Return (X, Y) of the center of cell containing provided text 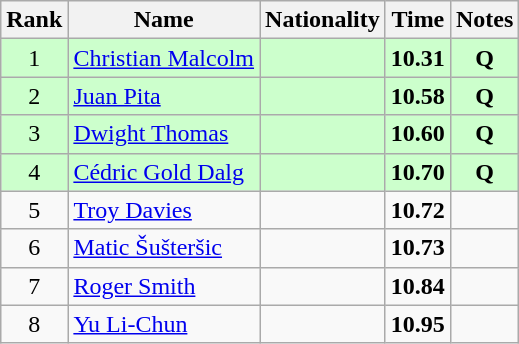
10.70 (418, 172)
Roger Smith (164, 286)
Christian Malcolm (164, 58)
10.72 (418, 210)
6 (34, 248)
10.95 (418, 324)
Cédric Gold Dalg (164, 172)
1 (34, 58)
Juan Pita (164, 96)
10.73 (418, 248)
Notes (484, 20)
8 (34, 324)
10.31 (418, 58)
10.58 (418, 96)
5 (34, 210)
4 (34, 172)
Matic Šušteršic (164, 248)
10.84 (418, 286)
2 (34, 96)
Dwight Thomas (164, 134)
Name (164, 20)
Rank (34, 20)
3 (34, 134)
7 (34, 286)
Time (418, 20)
Troy Davies (164, 210)
Nationality (323, 20)
10.60 (418, 134)
Yu Li-Chun (164, 324)
